Identify which cell holds the provided text, then report its [x, y] central coordinate. 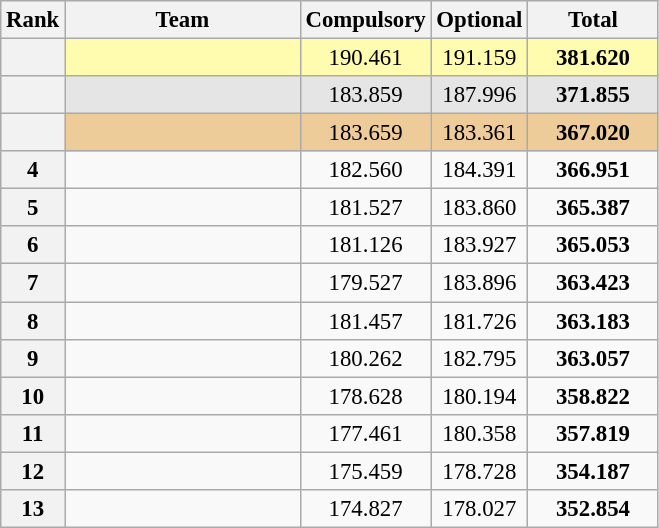
354.187 [594, 471]
187.996 [480, 95]
183.927 [480, 245]
365.053 [594, 245]
183.361 [480, 133]
181.457 [366, 321]
182.795 [480, 358]
181.527 [366, 208]
363.423 [594, 283]
177.461 [366, 433]
Team [183, 20]
363.057 [594, 358]
7 [33, 283]
183.659 [366, 133]
175.459 [366, 471]
Total [594, 20]
Rank [33, 20]
10 [33, 396]
381.620 [594, 58]
183.859 [366, 95]
371.855 [594, 95]
181.126 [366, 245]
174.827 [366, 509]
Compulsory [366, 20]
9 [33, 358]
184.391 [480, 170]
8 [33, 321]
12 [33, 471]
6 [33, 245]
183.896 [480, 283]
367.020 [594, 133]
11 [33, 433]
4 [33, 170]
178.628 [366, 396]
180.262 [366, 358]
358.822 [594, 396]
179.527 [366, 283]
366.951 [594, 170]
13 [33, 509]
182.560 [366, 170]
357.819 [594, 433]
191.159 [480, 58]
183.860 [480, 208]
Optional [480, 20]
352.854 [594, 509]
5 [33, 208]
178.728 [480, 471]
181.726 [480, 321]
365.387 [594, 208]
363.183 [594, 321]
180.194 [480, 396]
178.027 [480, 509]
180.358 [480, 433]
190.461 [366, 58]
